Locate the cell with the specified text and output its (X, Y) center coordinate. 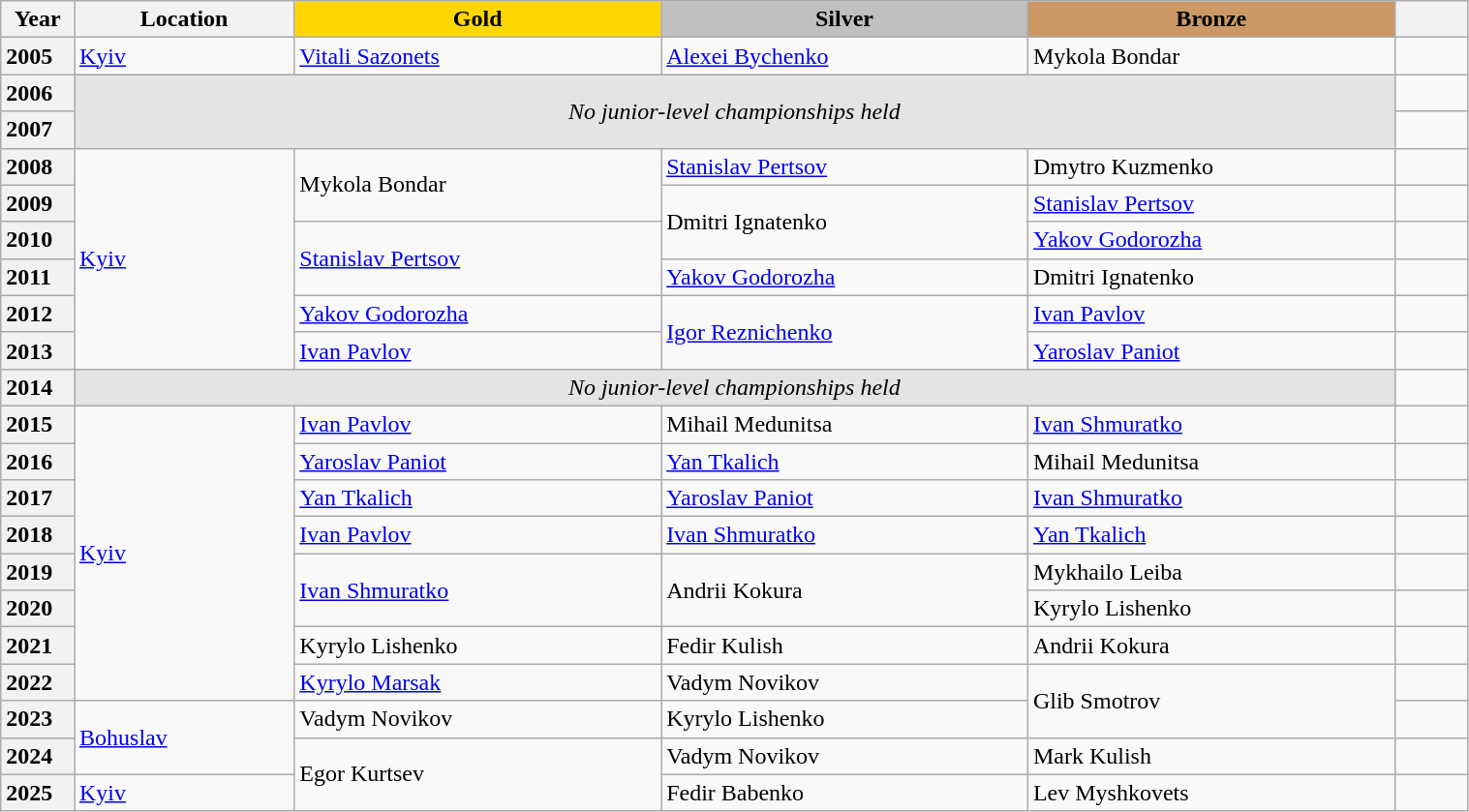
Silver (844, 19)
Bohuslav (184, 737)
Glib Smotrov (1210, 701)
2024 (38, 756)
Gold (478, 19)
Fedir Babenko (844, 793)
Igor Reznichenko (844, 332)
Dmytro Kuzmenko (1210, 166)
2015 (38, 424)
2018 (38, 535)
2016 (38, 462)
2019 (38, 572)
2025 (38, 793)
Alexei Bychenko (844, 56)
Kyrylo Marsak (478, 682)
2017 (38, 498)
2008 (38, 166)
2021 (38, 646)
Mark Kulish (1210, 756)
2007 (38, 130)
2012 (38, 314)
2020 (38, 609)
2011 (38, 277)
2013 (38, 350)
2005 (38, 56)
2014 (38, 387)
2010 (38, 240)
Lev Myshkovets (1210, 793)
Egor Kurtsev (478, 774)
Bronze (1210, 19)
Mykhailo Leiba (1210, 572)
2023 (38, 719)
Vitali Sazonets (478, 56)
2006 (38, 93)
2009 (38, 203)
Location (184, 19)
2022 (38, 682)
Year (38, 19)
Fedir Kulish (844, 646)
